Capture the cell that displays the provided text and extract its [x, y] central coordinate. 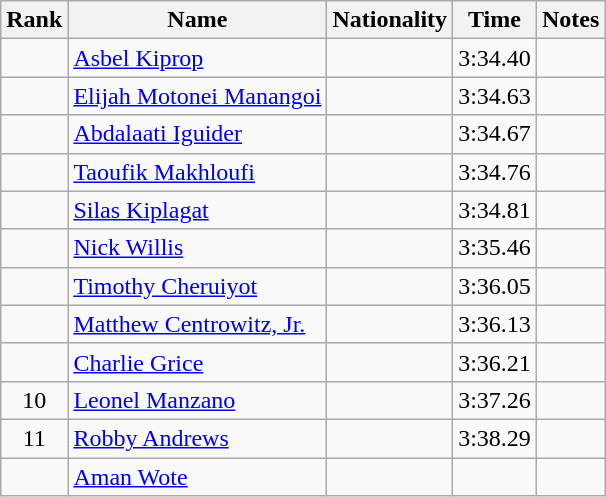
Abdalaati Iguider [198, 134]
Nick Willis [198, 248]
3:34.81 [495, 210]
3:34.40 [495, 58]
Name [198, 20]
3:36.13 [495, 324]
Asbel Kiprop [198, 58]
Taoufik Makhloufi [198, 172]
3:37.26 [495, 400]
3:34.76 [495, 172]
3:38.29 [495, 438]
Leonel Manzano [198, 400]
Silas Kiplagat [198, 210]
Aman Wote [198, 477]
3:36.21 [495, 362]
Matthew Centrowitz, Jr. [198, 324]
Time [495, 20]
Rank [34, 20]
3:34.67 [495, 134]
10 [34, 400]
3:35.46 [495, 248]
Charlie Grice [198, 362]
Nationality [390, 20]
11 [34, 438]
3:36.05 [495, 286]
Elijah Motonei Manangoi [198, 96]
3:34.63 [495, 96]
Robby Andrews [198, 438]
Timothy Cheruiyot [198, 286]
Notes [570, 20]
